Identify which cell holds the provided text, then report its [X, Y] central coordinate. 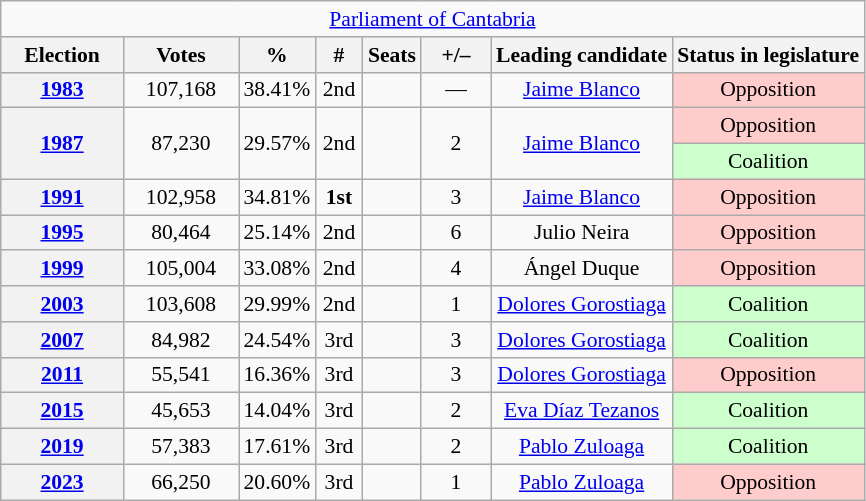
— [456, 90]
2019 [62, 447]
2015 [62, 411]
55,541 [180, 375]
Election [62, 55]
1st [339, 197]
102,958 [180, 197]
1995 [62, 233]
45,653 [180, 411]
34.81% [276, 197]
Votes [180, 55]
84,982 [180, 340]
14.04% [276, 411]
1999 [62, 269]
1991 [62, 197]
107,168 [180, 90]
2003 [62, 304]
Julio Neira [582, 233]
Status in legislature [768, 55]
103,608 [180, 304]
+/– [456, 55]
80,464 [180, 233]
25.14% [276, 233]
Leading candidate [582, 55]
33.08% [276, 269]
57,383 [180, 447]
1987 [62, 144]
16.36% [276, 375]
29.57% [276, 144]
2007 [62, 340]
2023 [62, 482]
# [339, 55]
6 [456, 233]
% [276, 55]
2011 [62, 375]
20.60% [276, 482]
29.99% [276, 304]
17.61% [276, 447]
Ángel Duque [582, 269]
38.41% [276, 90]
Seats [392, 55]
105,004 [180, 269]
Parliament of Cantabria [432, 19]
66,250 [180, 482]
4 [456, 269]
1983 [62, 90]
87,230 [180, 144]
Eva Díaz Tezanos [582, 411]
24.54% [276, 340]
